Return the (x, y) coordinate for the center point of the cell that contains the specified text.  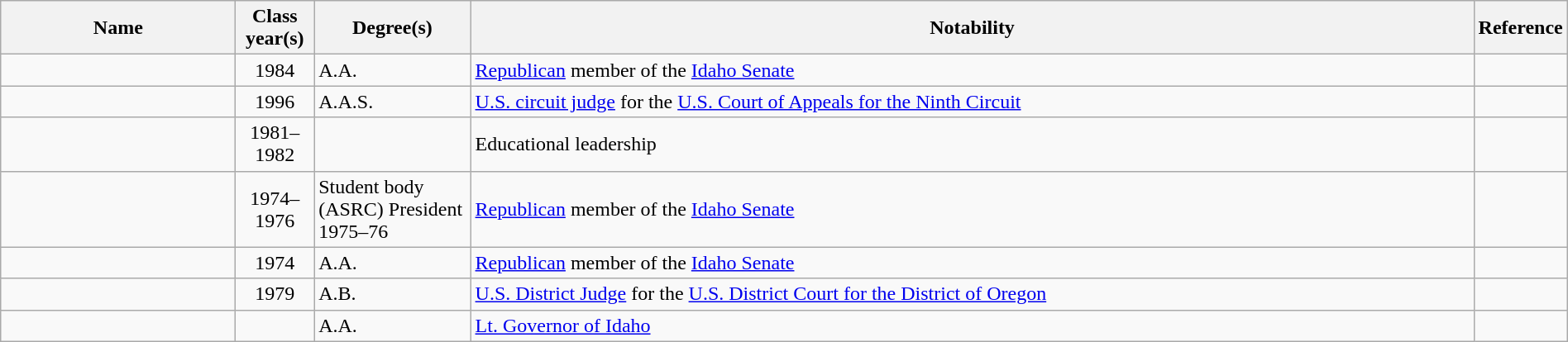
Notability (973, 28)
1974 (275, 263)
Name (118, 28)
1974–1976 (275, 209)
Class year(s) (275, 28)
Educational leadership (973, 144)
Student body (ASRC) President 1975–76 (392, 209)
Degree(s) (392, 28)
U.S. District Judge for the U.S. District Court for the District of Oregon (973, 294)
1996 (275, 102)
1979 (275, 294)
1981–1982 (275, 144)
U.S. circuit judge for the U.S. Court of Appeals for the Ninth Circuit (973, 102)
Reference (1520, 28)
Lt. Governor of Idaho (973, 325)
A.A.S. (392, 102)
A.B. (392, 294)
1984 (275, 70)
